Provide the (X, Y) coordinate of the cell's center where the given text is located.  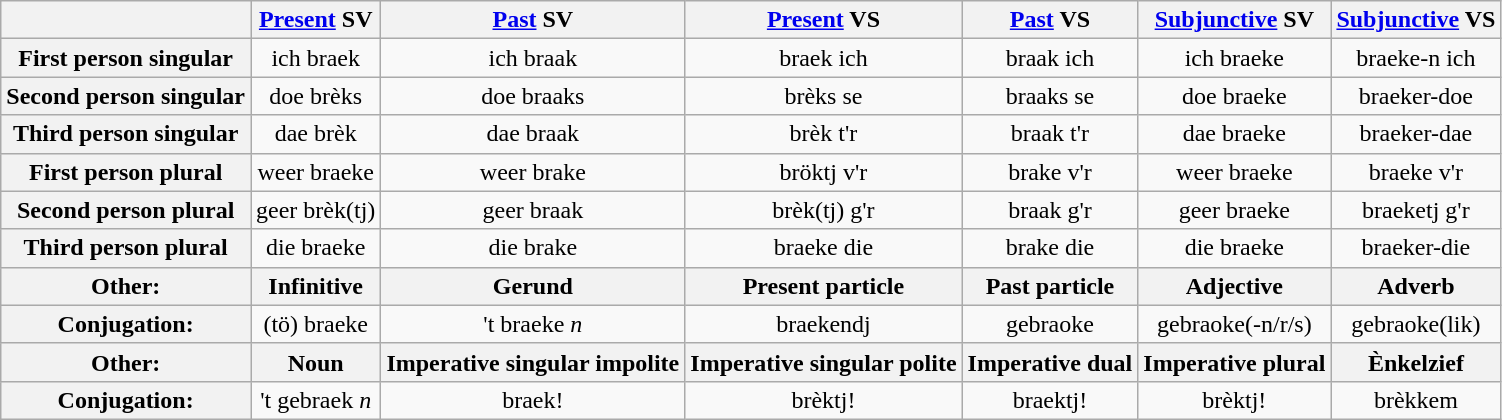
Past VS (1050, 20)
't gebraek n (316, 400)
't braeke n (533, 324)
Present particle (824, 286)
First person plural (126, 172)
geer braak (533, 210)
Adjective (1234, 286)
Adverb (1416, 286)
Second person plural (126, 210)
Third person plural (126, 248)
First person singular (126, 58)
Subjunctive SV (1234, 20)
Present SV (316, 20)
ich braeke (1234, 58)
braek ich (824, 58)
braektj! (1050, 400)
Present VS (824, 20)
(tö) braeke (316, 324)
doe braaks (533, 96)
Imperative singular impolite (533, 362)
Ènkelzief (1416, 362)
braak t'r (1050, 134)
weer brake (533, 172)
brèk t'r (824, 134)
braaks se (1050, 96)
gebraoke(-n/r/s) (1234, 324)
Gerund (533, 286)
braeketj g'r (1416, 210)
doe brèks (316, 96)
braek! (533, 400)
Third person singular (126, 134)
gebraoke(lik) (1416, 324)
bröktj v'r (824, 172)
die brake (533, 248)
dae braeke (1234, 134)
braeke die (824, 248)
Subjunctive VS (1416, 20)
braeker-die (1416, 248)
Infinitive (316, 286)
Imperative dual (1050, 362)
braeker-doe (1416, 96)
dae brèk (316, 134)
Past SV (533, 20)
brake die (1050, 248)
braeker-dae (1416, 134)
braak ich (1050, 58)
braekendj (824, 324)
dae braak (533, 134)
brake v'r (1050, 172)
gebraoke (1050, 324)
ich braak (533, 58)
geer braeke (1234, 210)
Past particle (1050, 286)
doe braeke (1234, 96)
geer brèk(tj) (316, 210)
Imperative plural (1234, 362)
Second person singular (126, 96)
braak g'r (1050, 210)
braeke-n ich (1416, 58)
braeke v'r (1416, 172)
ich braek (316, 58)
brèkkem (1416, 400)
brèks se (824, 96)
Imperative singular polite (824, 362)
Noun (316, 362)
brèk(tj) g'r (824, 210)
